Pinpoint the cell where the given text exists, returning its (X, Y) midpoint coordinate. 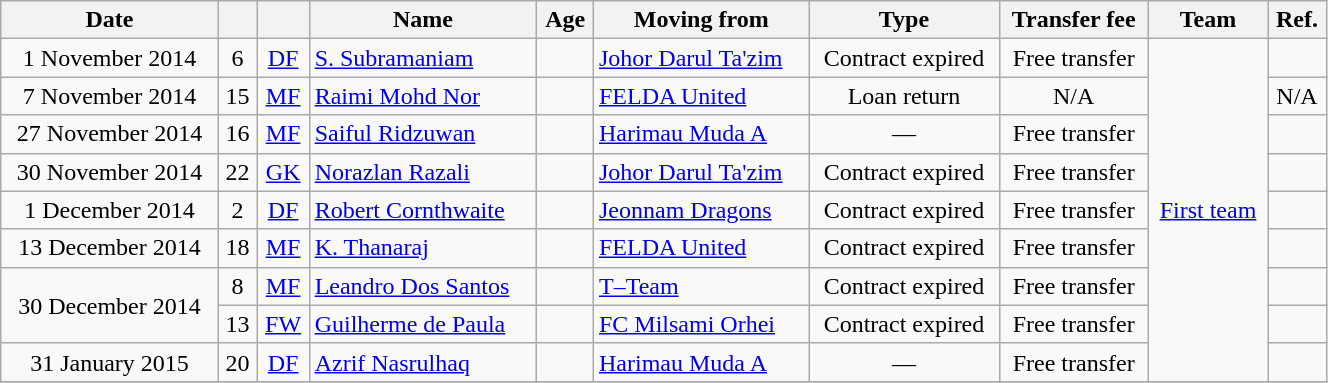
6 (238, 58)
7 November 2014 (110, 96)
T–Team (700, 286)
Guilherme de Paula (423, 324)
Date (110, 20)
1 December 2014 (110, 210)
GK (283, 172)
Saiful Ridzuwan (423, 134)
Age (566, 20)
FC Milsami Orhei (700, 324)
Leandro Dos Santos (423, 286)
K. Thanaraj (423, 248)
Raimi Mohd Nor (423, 96)
Robert Cornthwaite (423, 210)
8 (238, 286)
FW (283, 324)
First team (1208, 210)
2 (238, 210)
Moving from (700, 20)
22 (238, 172)
Loan return (904, 96)
18 (238, 248)
Type (904, 20)
31 January 2015 (110, 362)
1 November 2014 (110, 58)
Ref. (1298, 20)
Jeonnam Dragons (700, 210)
16 (238, 134)
13 December 2014 (110, 248)
Name (423, 20)
Norazlan Razali (423, 172)
30 November 2014 (110, 172)
Transfer fee (1074, 20)
13 (238, 324)
Azrif Nasrulhaq (423, 362)
S. Subramaniam (423, 58)
Team (1208, 20)
15 (238, 96)
20 (238, 362)
27 November 2014 (110, 134)
30 December 2014 (110, 305)
